Provide the (X, Y) coordinate of the cell's center where the given text is located.  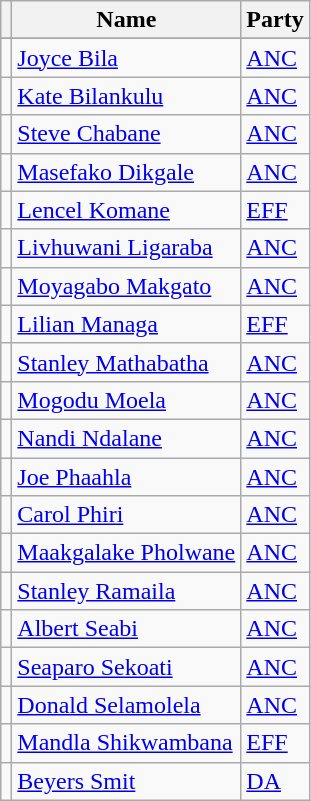
Donald Selamolela (126, 705)
Masefako Dikgale (126, 172)
Moyagabo Makgato (126, 286)
Joyce Bila (126, 58)
Stanley Mathabatha (126, 362)
Mogodu Moela (126, 400)
Carol Phiri (126, 515)
Livhuwani Ligaraba (126, 248)
Seaparo Sekoati (126, 667)
Stanley Ramaila (126, 591)
Name (126, 20)
DA (275, 781)
Joe Phaahla (126, 477)
Mandla Shikwambana (126, 743)
Party (275, 20)
Lencel Komane (126, 210)
Steve Chabane (126, 134)
Maakgalake Pholwane (126, 553)
Nandi Ndalane (126, 438)
Albert Seabi (126, 629)
Kate Bilankulu (126, 96)
Lilian Managa (126, 324)
Beyers Smit (126, 781)
